Return (X, Y) of the center of cell containing provided text 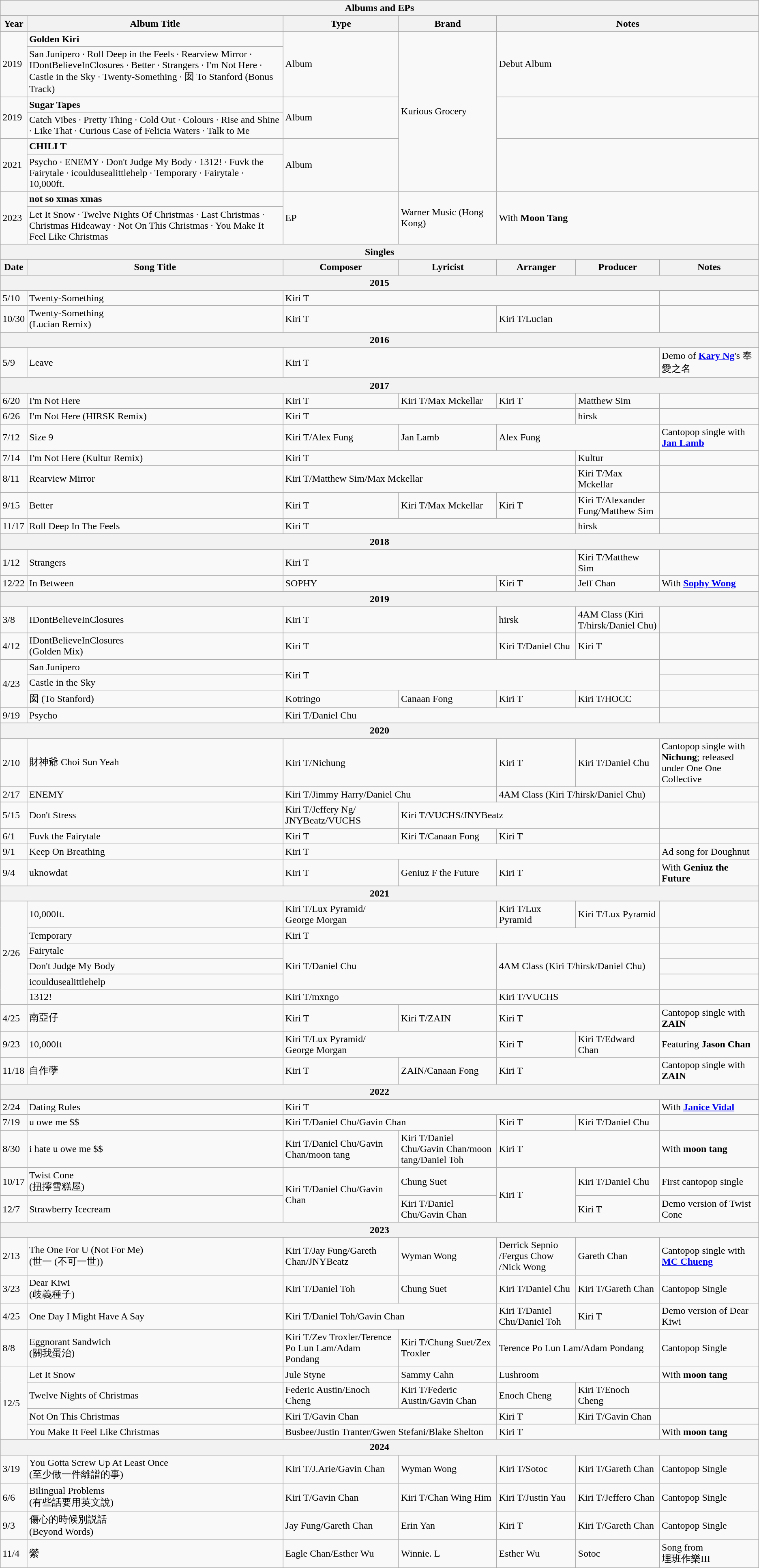
Esther Wu (536, 1554)
Twelve Nights of Christmas (155, 1396)
Kiri T/VUCHS/JNYBeatz (530, 815)
Featuring Jason Chan (710, 1045)
Kiri T/VUCHS (578, 997)
2017 (379, 385)
2/13 (14, 1256)
Kiri T/Jeffery Ng/JNYBeatz/VUCHS (341, 815)
Kiri T/Federic Austin/Gavin Chan (448, 1396)
Ad song for Doughnut (710, 852)
u owe me $$ (155, 1122)
10,000ft (155, 1045)
Producer (617, 267)
2016 (379, 340)
Enoch Cheng (536, 1396)
7/19 (14, 1122)
Kiri T/Sotoc (536, 1469)
5/10 (14, 298)
9/3 (14, 1525)
Twenty-Something (155, 298)
2018 (379, 542)
Kiri T/Matthew Sim (617, 563)
With Moon Tang (628, 218)
IDontBelieveInClosures(Golden Mix) (155, 646)
Strangers (155, 563)
Bilingual Problems(有些話要用英文說) (155, 1497)
Dating Rules (155, 1107)
Type (341, 24)
3/8 (14, 620)
uknowdat (155, 873)
Castle in the Sky (155, 682)
Kiri T/J.Arie/Gavin Chan (341, 1469)
8/30 (14, 1149)
6/20 (14, 401)
4/12 (14, 646)
Date (14, 267)
Kiri T/Daniel Toh/Gavin Chan (390, 1316)
Cantopop single with Nichung; released under One One Collective (710, 762)
Albums and EPs (379, 8)
Kiri T/ZAIN (448, 1018)
Kiri T/Alex Fung (341, 437)
The One For U (Not For Me)(世一 (不可一世)) (155, 1256)
Dear Kiwi(歧義種子) (155, 1289)
Sammy Cahn (448, 1375)
8/8 (14, 1348)
Kiri T/Jeffero Chan (617, 1497)
ZAIN/Canaan Fong (448, 1070)
6/1 (14, 836)
Psycho (155, 715)
12/7 (14, 1209)
Brand (448, 24)
Sotoc (617, 1554)
9/4 (14, 873)
Kiri T/Daniel Chu/Gavin Chan/moon tang/Daniel Toh (448, 1149)
Busbee/Justin Tranter/Gwen Stefani/Blake Shelton (390, 1432)
11/18 (14, 1070)
Jeff Chan (617, 583)
10/30 (14, 319)
IDontBelieveInClosures (155, 620)
Don't Judge My Body (155, 966)
4/23 (14, 684)
Kiri T/Justin Yau (536, 1497)
i hate u owe me $$ (155, 1149)
I'm Not Here (Kultur Remix) (155, 458)
Song from埋班作樂III (710, 1554)
Lushroom (578, 1375)
Eggnorant Sandwich(關我蛋治) (155, 1348)
10,000ft. (155, 914)
Composer (341, 267)
2024 (379, 1447)
Derrick Sepnio /Fergus Chow /Nick Wong (536, 1256)
Cantopop single with MC Chueng (710, 1256)
Twenty-Something(Lucian Remix) (155, 319)
Lyricist (448, 267)
Kiri T/Canaan Fong (448, 836)
2015 (379, 283)
7/14 (14, 458)
Demo version of Twist Cone (710, 1209)
You Gotta Screw Up At Least Once(至少做一件離譜的事) (155, 1469)
Gareth Chan (617, 1256)
11/4 (14, 1554)
Kiri T/Jimmy Harry/Daniel Chu (390, 794)
自作孽 (155, 1070)
財神爺 Choi Sun Yeah (155, 762)
Roll Deep In The Feels (155, 526)
Demo of Kary Ng's 奉愛之名 (710, 363)
Winnie. L (448, 1554)
9/1 (14, 852)
Singles (379, 252)
Matthew Sim (617, 401)
Let It Snow · Twelve Nights Of Christmas · Last Christmas · Christmas Hideaway · Not On This Christmas · You Make It Feel Like Christmas (155, 225)
Let It Snow (155, 1375)
Kurious Grocery (448, 111)
Jule Styne (341, 1375)
Kiri T/Zev Troxler/Terence Po Lun Lam/Adam Pondang (341, 1348)
Terence Po Lun Lam/Adam Pondang (578, 1348)
1312! (155, 997)
7/12 (14, 437)
2022 (379, 1092)
Alex Fung (578, 437)
Strawberry Icecream (155, 1209)
EP (341, 218)
With Janice Vidal (710, 1107)
3/19 (14, 1469)
2020 (379, 731)
SOPHY (390, 583)
Kiri T/Alexander Fung/Matthew Sim (617, 505)
8/11 (14, 479)
Kotringo (341, 699)
Sugar Tapes (155, 104)
Fairytale (155, 951)
Kiri T/Edward Chan (617, 1045)
One Day I Might Have A Say (155, 1316)
Federic Austin/Enoch Cheng (341, 1396)
I'm Not Here (155, 401)
Debut Album (628, 64)
Kiri T/Matthew Sim/Max Mckellar (429, 479)
9/23 (14, 1045)
Erin Yan (448, 1525)
Temporary (155, 935)
9/19 (14, 715)
Better (155, 505)
In Between (155, 583)
1/12 (14, 563)
Leave (155, 363)
南亞仔 (155, 1018)
12/22 (14, 583)
Kiri T/Jay Fung/Gareth Chan/JNYBeatz (341, 1256)
Song Title (155, 267)
6/6 (14, 1497)
Kiri T/Daniel Chu/Gavin Chan/moon tang (341, 1149)
icouldusealittlehelp (155, 982)
Jay Fung/Gareth Chan (341, 1525)
Twist Cone(扭擰雪糕屋) (155, 1182)
Keep On Breathing (155, 852)
Kiri T/Chan Wing Him (448, 1497)
Kiri T/Lucian (578, 319)
Cantopop single with Jan Lamb (710, 437)
With Geniuz the Future (710, 873)
Album Title (155, 24)
11/17 (14, 526)
Kiri T/HOCC (617, 699)
5/9 (14, 363)
Kiri T/Daniel Toh (341, 1289)
Kultur (617, 458)
2/10 (14, 762)
Demo version of Dear Kiwi (710, 1316)
Year (14, 24)
6/26 (14, 416)
2/26 (14, 953)
10/17 (14, 1182)
囡 (To Stanford) (155, 699)
Golden Kiri (155, 39)
Arranger (536, 267)
9/15 (14, 505)
Kiri T/Daniel Chu/Daniel Toh (536, 1316)
You Make It Feel Like Christmas (155, 1432)
CHILI T (155, 146)
Kiri T/mxngo (390, 997)
Psycho · ENEMY · Don't Judge My Body · 1312! · Fuvk the Fairytale · icouldusealittlehelp · Temporary · Fairytale · 10,000ft. (155, 173)
not so xmas xmas (155, 199)
Don't Stress (155, 815)
Rearview Mirror (155, 479)
First cantopop single (710, 1182)
Kiri T/Nichung (390, 762)
3/23 (14, 1289)
San Junipero (155, 667)
Canaan Fong (448, 699)
Kiri T/Chung Suet/Zex Troxler (448, 1348)
I'm Not Here (HIRSK Remix) (155, 416)
With Sophy Wong (710, 583)
12/5 (14, 1403)
Kiri T/Enoch Cheng (617, 1396)
ENEMY (155, 794)
Warner Music (Hong Kong) (448, 218)
Fuvk the Fairytale (155, 836)
Jan Lamb (448, 437)
Not On This Christmas (155, 1416)
Geniuz F the Future (448, 873)
2/17 (14, 794)
Size 9 (155, 437)
傷心的時候別説話(Beyond Words) (155, 1525)
5/15 (14, 815)
2/24 (14, 1107)
Eagle Chan/Esther Wu (341, 1554)
Catch Vibes · Pretty Thing · Cold Out · Colours · Rise and Shine · Like That · Curious Case of Felicia Waters · Talk to Me (155, 126)
縈 (155, 1554)
